Capture the cell that displays the provided text and extract its (x, y) central coordinate. 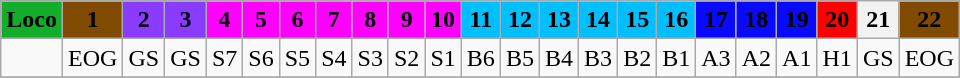
14 (598, 20)
10 (443, 20)
Loco (32, 20)
22 (929, 20)
9 (406, 20)
S5 (297, 58)
7 (334, 20)
11 (480, 20)
4 (224, 20)
B3 (598, 58)
16 (676, 20)
S2 (406, 58)
12 (520, 20)
H1 (837, 58)
5 (261, 20)
21 (878, 20)
3 (186, 20)
A1 (797, 58)
6 (297, 20)
S4 (334, 58)
S7 (224, 58)
18 (756, 20)
15 (638, 20)
2 (144, 20)
20 (837, 20)
B2 (638, 58)
S3 (370, 58)
13 (558, 20)
19 (797, 20)
S6 (261, 58)
B1 (676, 58)
17 (716, 20)
A3 (716, 58)
A2 (756, 58)
8 (370, 20)
B4 (558, 58)
B6 (480, 58)
1 (92, 20)
S1 (443, 58)
B5 (520, 58)
